Output the [X, Y] coordinate of the center of the cell containing the given text.  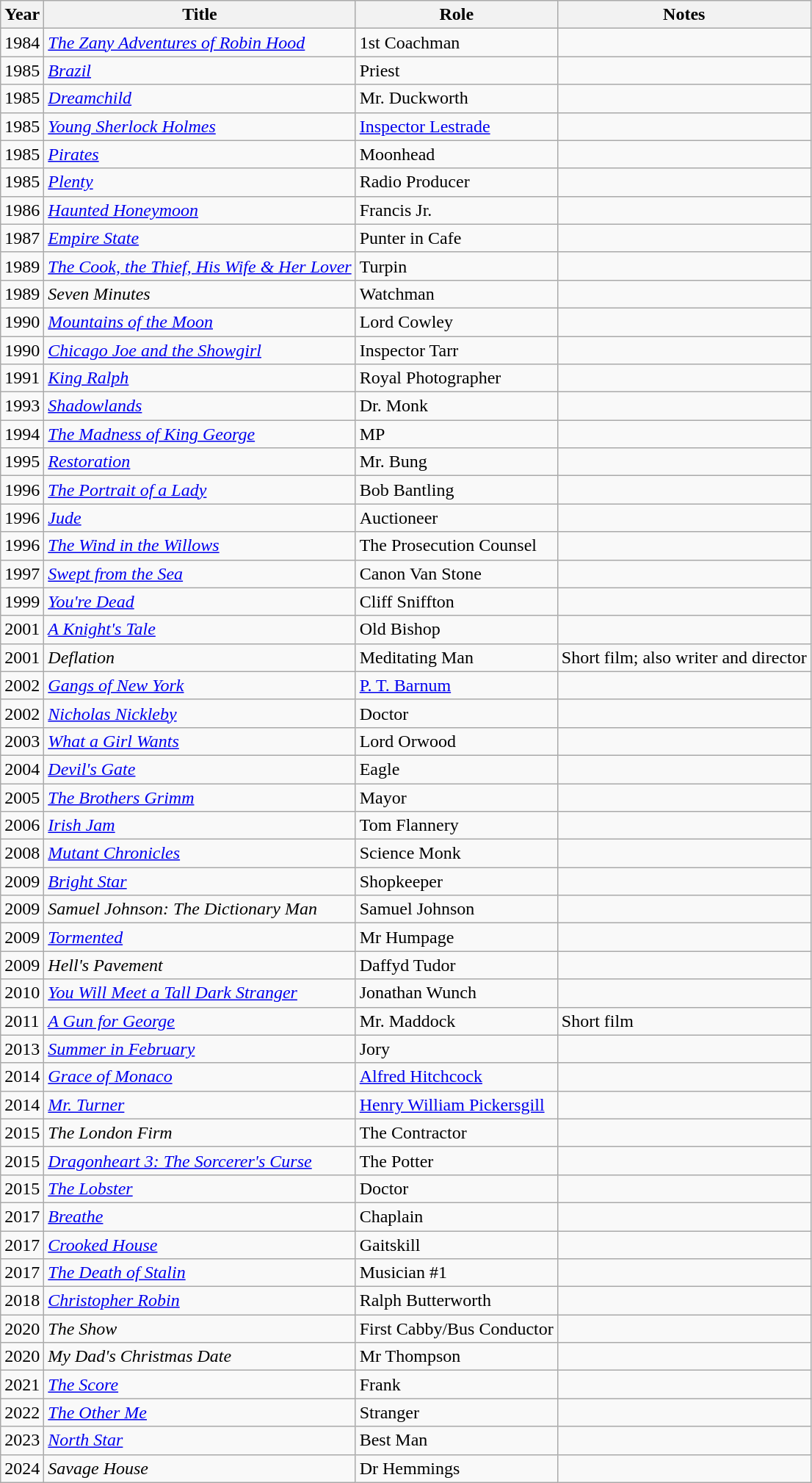
Role [457, 15]
Bright Star [200, 881]
Auctioneer [457, 518]
Crooked House [200, 1245]
Old Bishop [457, 629]
Daffyd Tudor [457, 965]
1991 [22, 378]
Nicholas Nickleby [200, 713]
The Potter [457, 1161]
MP [457, 434]
Dragonheart 3: The Sorcerer's Curse [200, 1161]
Deflation [200, 657]
2006 [22, 826]
Ralph Butterworth [457, 1301]
2023 [22, 1440]
King Ralph [200, 378]
The Wind in the Willows [200, 546]
Eagle [457, 769]
North Star [200, 1440]
Dr. Monk [457, 406]
Haunted Honeymoon [200, 210]
Mutant Chronicles [200, 854]
Plenty [200, 182]
Samuel Johnson [457, 909]
You Will Meet a Tall Dark Stranger [200, 993]
2010 [22, 993]
Musician #1 [457, 1273]
Jory [457, 1049]
The Brothers Grimm [200, 797]
Radio Producer [457, 182]
Title [200, 15]
2011 [22, 1021]
The London Firm [200, 1133]
Cliff Sniffton [457, 602]
2004 [22, 769]
Mountains of the Moon [200, 322]
Mr. Maddock [457, 1021]
Year [22, 15]
Grace of Monaco [200, 1077]
Jonathan Wunch [457, 993]
Devil's Gate [200, 769]
Shadowlands [200, 406]
The Madness of King George [200, 434]
The Cook, the Thief, His Wife & Her Lover [200, 266]
Young Sherlock Holmes [200, 126]
Mr. Duckworth [457, 98]
Meditating Man [457, 657]
Chaplain [457, 1216]
P. T. Barnum [457, 685]
1997 [22, 574]
Stranger [457, 1412]
Notes [684, 15]
Priest [457, 71]
Science Monk [457, 854]
The Portrait of a Lady [200, 490]
Punter in Cafe [457, 238]
The Prosecution Counsel [457, 546]
Empire State [200, 238]
The Lobster [200, 1188]
Mr Humpage [457, 937]
Moonhead [457, 154]
The Score [200, 1385]
First Cabby/Bus Conductor [457, 1329]
Inspector Lestrade [457, 126]
Frank [457, 1385]
Henry William Pickersgill [457, 1105]
2005 [22, 797]
Tormented [200, 937]
Mr. Turner [200, 1105]
You're Dead [200, 602]
Lord Cowley [457, 322]
Samuel Johnson: The Dictionary Man [200, 909]
Breathe [200, 1216]
The Death of Stalin [200, 1273]
Mayor [457, 797]
Dr Hemmings [457, 1468]
1984 [22, 43]
Alfred Hitchcock [457, 1077]
What a Girl Wants [200, 741]
Restoration [200, 462]
Watchman [457, 294]
Brazil [200, 71]
Hell's Pavement [200, 965]
1993 [22, 406]
Canon Van Stone [457, 574]
The Zany Adventures of Robin Hood [200, 43]
Christopher Robin [200, 1301]
Short film; also writer and director [684, 657]
Turpin [457, 266]
Short film [684, 1021]
2013 [22, 1049]
2024 [22, 1468]
Chicago Joe and the Showgirl [200, 350]
Mr. Bung [457, 462]
Bob Bantling [457, 490]
1st Coachman [457, 43]
Tom Flannery [457, 826]
2003 [22, 741]
Shopkeeper [457, 881]
A Knight's Tale [200, 629]
1987 [22, 238]
Mr Thompson [457, 1357]
Savage House [200, 1468]
2021 [22, 1385]
The Show [200, 1329]
1999 [22, 602]
Francis Jr. [457, 210]
2022 [22, 1412]
Jude [200, 518]
Seven Minutes [200, 294]
1986 [22, 210]
2018 [22, 1301]
Gaitskill [457, 1245]
Lord Orwood [457, 741]
Royal Photographer [457, 378]
The Contractor [457, 1133]
Irish Jam [200, 826]
Summer in February [200, 1049]
Dreamchild [200, 98]
Inspector Tarr [457, 350]
1994 [22, 434]
Gangs of New York [200, 685]
2008 [22, 854]
Swept from the Sea [200, 574]
1995 [22, 462]
Pirates [200, 154]
My Dad's Christmas Date [200, 1357]
Best Man [457, 1440]
A Gun for George [200, 1021]
The Other Me [200, 1412]
